Provide the [x, y] coordinate of the cell's center where the given text is located.  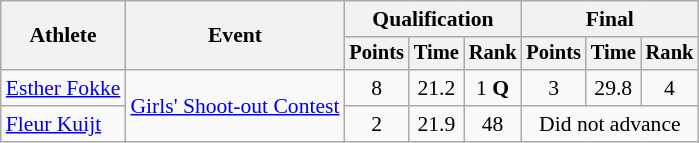
1 Q [493, 88]
2 [376, 124]
3 [553, 88]
Athlete [64, 36]
4 [670, 88]
Event [234, 36]
Final [610, 19]
Qualification [432, 19]
8 [376, 88]
21.9 [436, 124]
29.8 [614, 88]
21.2 [436, 88]
Did not advance [610, 124]
48 [493, 124]
Girls' Shoot-out Contest [234, 106]
Fleur Kuijt [64, 124]
Esther Fokke [64, 88]
